From the cell containing the given text, extract its center point as (x, y) coordinate. 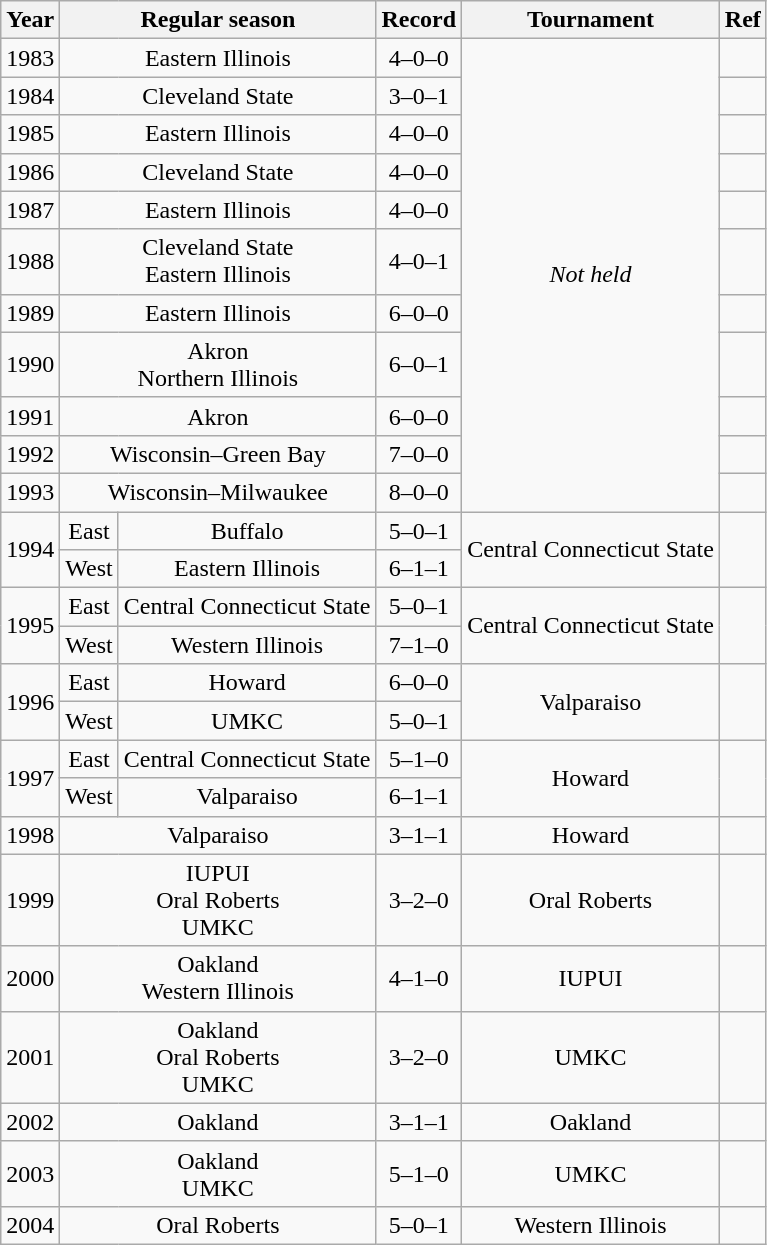
IUPUIOral RobertsUMKC (218, 900)
1985 (30, 134)
Ref (742, 20)
1997 (30, 778)
6–0–1 (419, 364)
1999 (30, 900)
1988 (30, 262)
2003 (30, 1174)
AkronNorthern Illinois (218, 364)
IUPUI (591, 978)
Cleveland StateEastern Illinois (218, 262)
4–1–0 (419, 978)
Year (30, 20)
1996 (30, 702)
OaklandWestern Illinois (218, 978)
8–0–0 (419, 492)
1987 (30, 210)
OaklandUMKC (218, 1174)
7–0–0 (419, 454)
1998 (30, 835)
Wisconsin–Milwaukee (218, 492)
1994 (30, 550)
Record (419, 20)
1993 (30, 492)
4–0–1 (419, 262)
2002 (30, 1122)
Wisconsin–Green Bay (218, 454)
1984 (30, 96)
2000 (30, 978)
OaklandOral RobertsUMKC (218, 1057)
1983 (30, 58)
1995 (30, 626)
Buffalo (247, 531)
Not held (591, 276)
Akron (218, 416)
1986 (30, 172)
1989 (30, 313)
1990 (30, 364)
1992 (30, 454)
3–0–1 (419, 96)
2001 (30, 1057)
Regular season (218, 20)
Tournament (591, 20)
1991 (30, 416)
2004 (30, 1225)
7–1–0 (419, 645)
